Provide the (X, Y) coordinate of the cell's center where the given text is located.  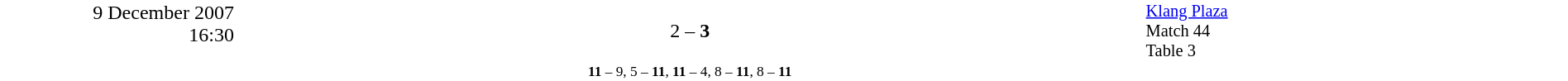
9 December 200716:30 (117, 40)
11 – 9, 5 – 11, 11 – 4, 8 – 11, 8 – 11 (690, 71)
2 – 3 (690, 31)
Klang PlazaMatch 44Table 3 (1356, 31)
